Scan for the cell matching the given text and deliver its [x, y] coordinate at center. 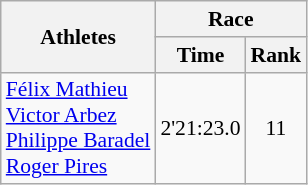
Athletes [78, 36]
2'21:23.0 [200, 128]
Race [230, 19]
Félix MathieuVictor ArbezPhilippe BaradelRoger Pires [78, 128]
Rank [276, 55]
Time [200, 55]
11 [276, 128]
